Extract the (x, y) coordinate from the center of the cell holding the provided text.  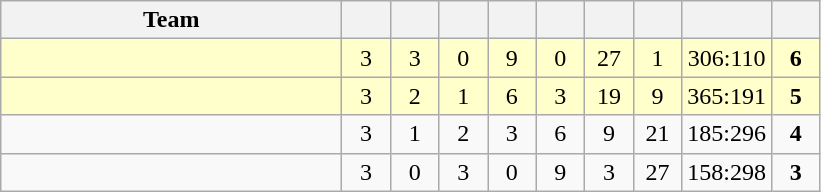
19 (610, 96)
Team (172, 20)
306:110 (727, 58)
5 (796, 96)
21 (658, 134)
158:298 (727, 172)
4 (796, 134)
185:296 (727, 134)
365:191 (727, 96)
